Output the [x, y] coordinate of the center of the cell containing the given text.  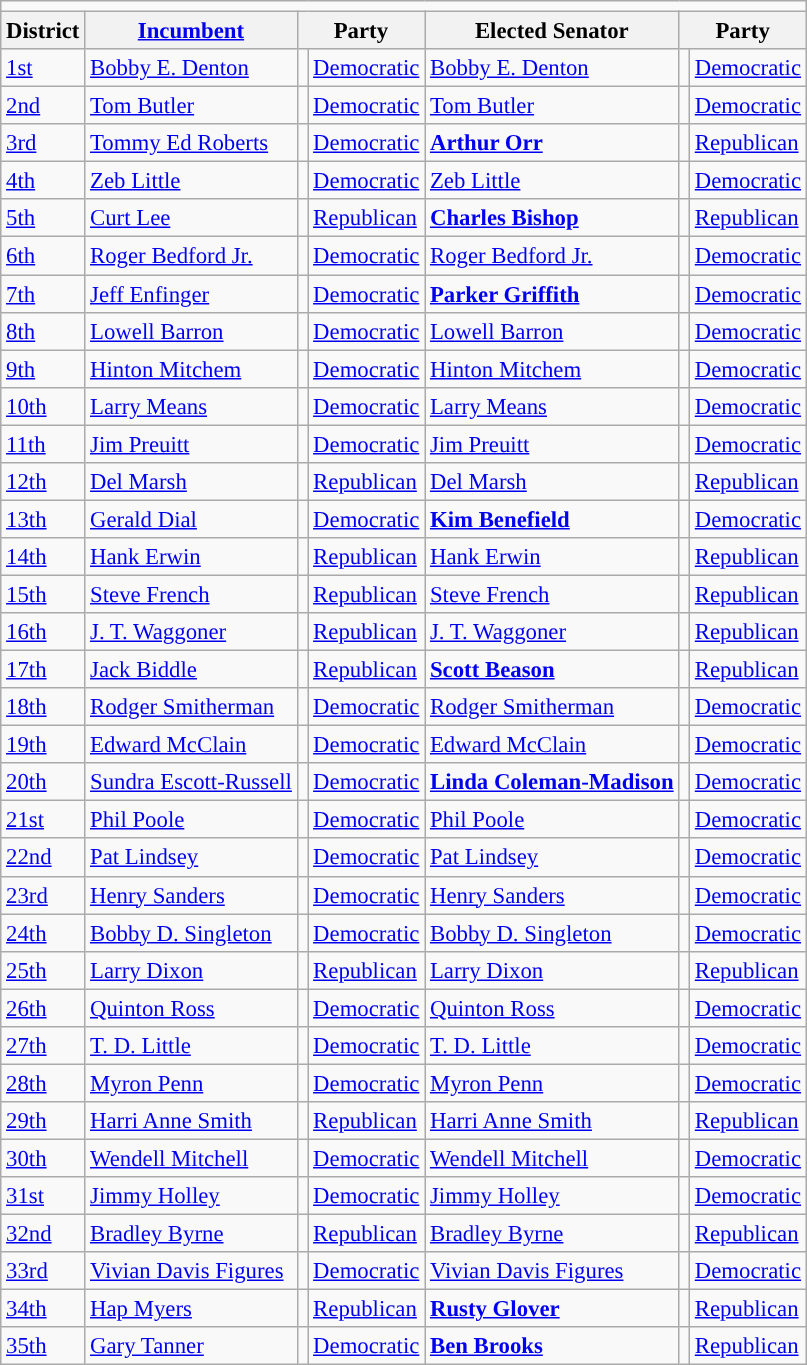
21st [43, 820]
35th [43, 1346]
Jeff Enfinger [191, 294]
17th [43, 670]
Incumbent [191, 31]
2nd [43, 106]
Elected Senator [552, 31]
26th [43, 1008]
District [43, 31]
5th [43, 219]
3rd [43, 143]
18th [43, 707]
Parker Griffith [552, 294]
25th [43, 970]
Charles Bishop [552, 219]
Kim Benefield [552, 519]
28th [43, 1083]
27th [43, 1046]
30th [43, 1158]
34th [43, 1309]
6th [43, 256]
19th [43, 745]
7th [43, 294]
Ben Brooks [552, 1346]
32nd [43, 1234]
Gary Tanner [191, 1346]
Sundra Escott-Russell [191, 782]
31st [43, 1196]
10th [43, 406]
15th [43, 594]
13th [43, 519]
Arthur Orr [552, 143]
Scott Beason [552, 670]
Jack Biddle [191, 670]
Curt Lee [191, 219]
20th [43, 782]
1st [43, 68]
16th [43, 632]
4th [43, 181]
9th [43, 369]
8th [43, 331]
Tommy Ed Roberts [191, 143]
Rusty Glover [552, 1309]
23rd [43, 895]
14th [43, 557]
Hap Myers [191, 1309]
Linda Coleman-Madison [552, 782]
12th [43, 482]
33rd [43, 1271]
29th [43, 1121]
24th [43, 933]
Gerald Dial [191, 519]
22nd [43, 858]
11th [43, 444]
